Capture the cell that displays the provided text and extract its [x, y] central coordinate. 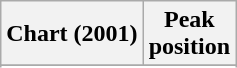
Chart (2001) [72, 34]
Peakposition [189, 34]
